For the text-containing cell, return its midpoint in [X, Y] coordinate format. 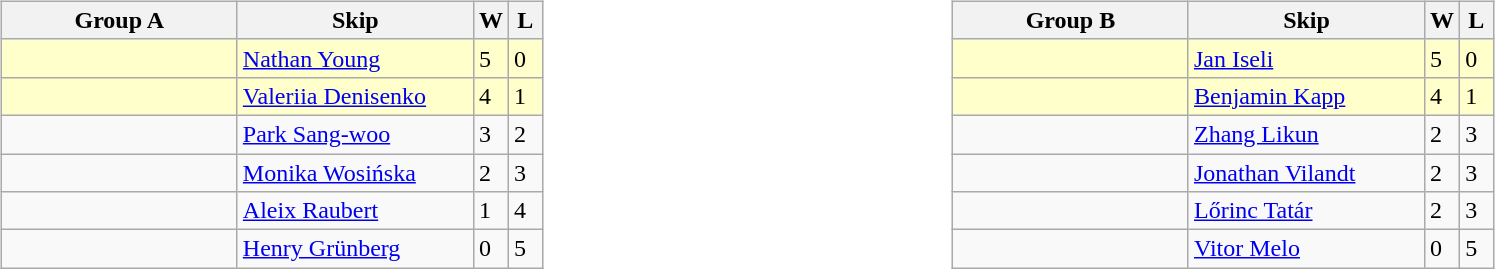
Henry Grünberg [355, 249]
Nathan Young [355, 58]
Group A [119, 20]
Lőrinc Tatár [1306, 211]
Aleix Raubert [355, 211]
Valeriia Denisenko [355, 96]
Jan Iseli [1306, 58]
Jonathan Vilandt [1306, 173]
Benjamin Kapp [1306, 96]
Park Sang-woo [355, 134]
Vitor Melo [1306, 249]
Zhang Likun [1306, 134]
Monika Wosińska [355, 173]
Group B [1070, 20]
